Scan for the cell matching the given text and deliver its [X, Y] coordinate at center. 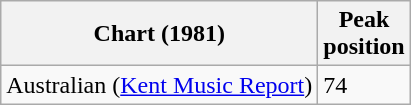
74 [364, 85]
Australian (Kent Music Report) [160, 85]
Peakposition [364, 34]
Chart (1981) [160, 34]
